Search for the cell housing the specified text and yield its [X, Y] center coordinate. 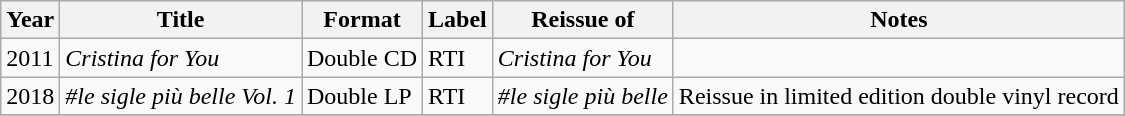
Reissue of [582, 20]
#le sigle più belle [582, 96]
2011 [30, 58]
Year [30, 20]
Notes [898, 20]
Label [458, 20]
Title [181, 20]
Double CD [362, 58]
Reissue in limited edition double vinyl record [898, 96]
2018 [30, 96]
Format [362, 20]
Double LP [362, 96]
#le sigle più belle Vol. 1 [181, 96]
